Locate the cell with the specified text and output its [x, y] center coordinate. 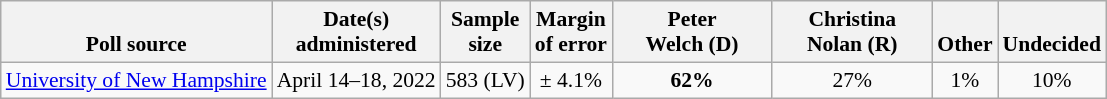
62% [692, 80]
583 (LV) [486, 80]
ChristinaNolan (R) [852, 32]
Marginof error [571, 32]
27% [852, 80]
Poll source [136, 32]
Samplesize [486, 32]
University of New Hampshire [136, 80]
Date(s)administered [356, 32]
1% [964, 80]
10% [1052, 80]
April 14–18, 2022 [356, 80]
Undecided [1052, 32]
Other [964, 32]
± 4.1% [571, 80]
PeterWelch (D) [692, 32]
